Scan for the cell matching the given text and deliver its [x, y] coordinate at center. 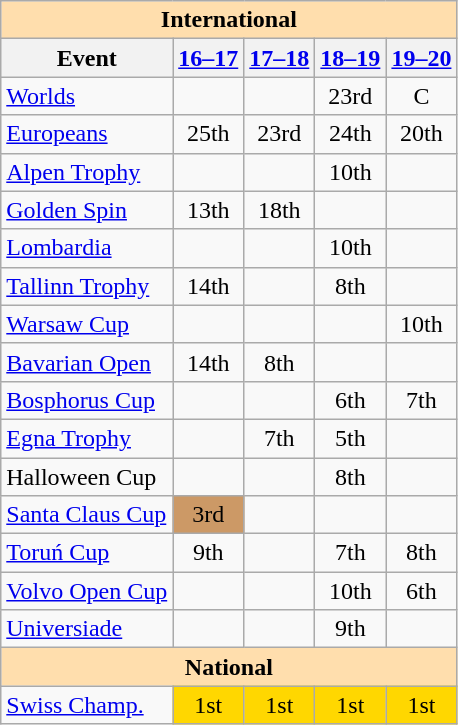
18th [280, 210]
18–19 [350, 58]
Golden Spin [87, 210]
Universiade [87, 629]
Halloween Cup [87, 477]
16–17 [208, 58]
Warsaw Cup [87, 324]
Toruń Cup [87, 553]
Bosphorus Cup [87, 400]
National [229, 667]
19–20 [422, 58]
13th [208, 210]
Bavarian Open [87, 362]
Europeans [87, 134]
20th [422, 134]
3rd [208, 515]
Lombardia [87, 248]
Santa Claus Cup [87, 515]
C [422, 96]
Volvo Open Cup [87, 591]
Worlds [87, 96]
24th [350, 134]
17–18 [280, 58]
Alpen Trophy [87, 172]
25th [208, 134]
Event [87, 58]
Tallinn Trophy [87, 286]
5th [350, 438]
Egna Trophy [87, 438]
Swiss Champ. [87, 705]
International [229, 20]
